Provide the (x, y) coordinate of the cell's center where the given text is located.  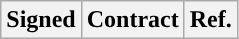
Signed (41, 20)
Contract (132, 20)
Ref. (210, 20)
